Provide the (X, Y) coordinate of the cell's center where the given text is located.  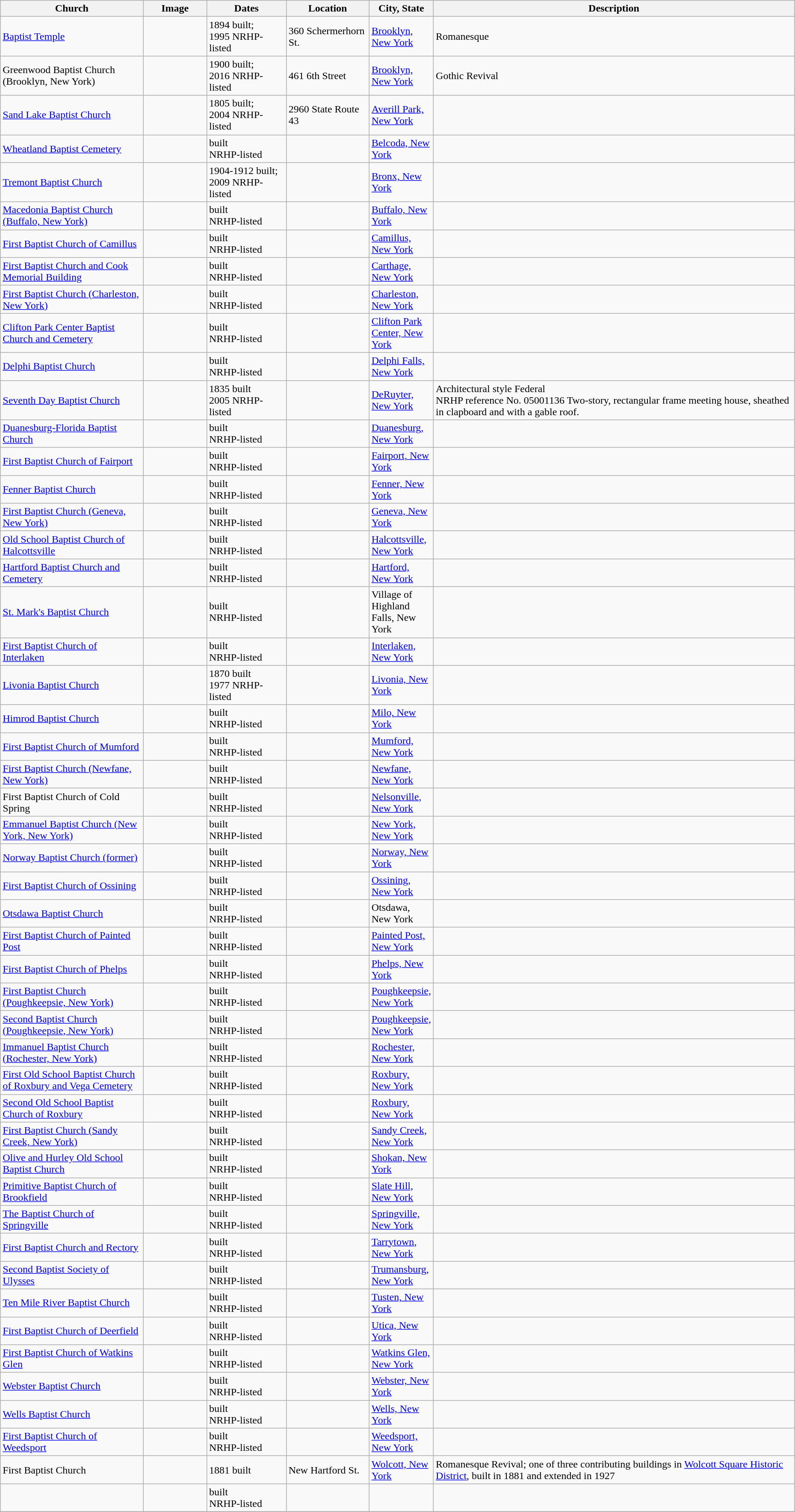
Camillus, New York (401, 244)
Bronx, New York (401, 182)
First Baptist Church (Sandy Creek, New York) (72, 1136)
1904-1912 built;2009 NRHP-listed (246, 182)
Immanuel Baptist Church (Rochester, New York) (72, 1053)
Shokan, New York (401, 1164)
First Baptist Church of Cold Spring (72, 802)
Springville, New York (401, 1220)
1805 built;2004 NRHP-listed (246, 115)
Clifton Park Center, New York (401, 333)
Primitive Baptist Church of Brookfield (72, 1191)
Weedsport, New York (401, 1442)
Milo, New York (401, 718)
Seventh Day Baptist Church (72, 400)
First Baptist Church of Camillus (72, 244)
First Baptist Church of Ossining (72, 885)
Otsdawa Baptist Church (72, 913)
Livonia Baptist Church (72, 685)
Delphi Falls, New York (401, 366)
Livonia, New York (401, 685)
Description (614, 9)
Norway, New York (401, 858)
New York, New York (401, 830)
Slate Hill, New York (401, 1191)
Charleston, New York (401, 299)
Hartford Baptist Church and Cemetery (72, 573)
Phelps, New York (401, 969)
City, State (401, 9)
First Baptist Church of Deerfield (72, 1331)
First Old School Baptist Church of Roxbury and Vega Cemetery (72, 1080)
Norway Baptist Church (former) (72, 858)
Fairport, New York (401, 462)
First Baptist Church (Charleston, New York) (72, 299)
First Baptist Church (Geneva, New York) (72, 517)
First Baptist Church of Painted Post (72, 942)
Himrod Baptist Church (72, 718)
Second Baptist Society of Ulysses (72, 1275)
Tarrytown, New York (401, 1247)
Romanesque Revival; one of three contributing buildings in Wolcott Square Historic District, built in 1881 and extended in 1927 (614, 1470)
1870 built 1977 NRHP-listed (246, 685)
Old School Baptist Church of Halcottsville (72, 545)
Wells, New York (401, 1415)
First Baptist Church of Fairport (72, 462)
First Baptist Church of Interlaken (72, 652)
Duanesburg-Florida Baptist Church (72, 434)
360 Schermerhorn St. (328, 36)
Macedonia Baptist Church (Buffalo, New York) (72, 216)
Sand Lake Baptist Church (72, 115)
Greenwood Baptist Church (Brooklyn, New York) (72, 76)
Baptist Temple (72, 36)
Webster Baptist Church (72, 1386)
New Hartford St. (328, 1470)
Ossining, New York (401, 885)
Belcoda, New York (401, 149)
Ten Mile River Baptist Church (72, 1302)
1900 built;2016 NRHP-listed (246, 76)
First Baptist Church of Mumford (72, 747)
DeRuyter, New York (401, 400)
Tusten, New York (401, 1302)
Tremont Baptist Church (72, 182)
First Baptist Church (Newfane, New York) (72, 774)
First Baptist Church (Poughkeepsie, New York) (72, 997)
Second Baptist Church (Poughkeepsie, New York) (72, 1025)
Wheatland Baptist Cemetery (72, 149)
Watkins Glen, New York (401, 1359)
St. Mark's Baptist Church (72, 612)
1894 built;1995 NRHP-listed (246, 36)
Village of Highland Falls, New York (401, 612)
Webster, New York (401, 1386)
Halcottsville, New York (401, 545)
Fenner, New York (401, 489)
Delphi Baptist Church (72, 366)
Gothic Revival (614, 76)
Carthage, New York (401, 271)
The Baptist Church of Springville (72, 1220)
Church (72, 9)
Painted Post, New York (401, 942)
Clifton Park Center Baptist Church and Cemetery (72, 333)
First Baptist Church of Weedsport (72, 1442)
Duanesburg, New York (401, 434)
Buffalo, New York (401, 216)
Utica, New York (401, 1331)
Second Old School Baptist Church of Roxbury (72, 1108)
Fenner Baptist Church (72, 489)
Sandy Creek, New York (401, 1136)
First Baptist Church and Cook Memorial Building (72, 271)
Location (328, 9)
Image (175, 9)
Architectural style FederalNRHP reference No. 05001136 Two-story, rectangular frame meeting house, sheathed in clapboard and with a gable roof. (614, 400)
Hartford, New York (401, 573)
Trumansburg, New York (401, 1275)
First Baptist Church and Rectory (72, 1247)
Nelsonville, New York (401, 802)
1835 built 2005 NRHP-listed (246, 400)
Dates (246, 9)
First Baptist Church of Phelps (72, 969)
Wolcott, New York (401, 1470)
First Baptist Church of Watkins Glen (72, 1359)
Rochester, New York (401, 1053)
1881 built (246, 1470)
Geneva, New York (401, 517)
Interlaken, New York (401, 652)
Averill Park, New York (401, 115)
Newfane, New York (401, 774)
Mumford, New York (401, 747)
Wells Baptist Church (72, 1415)
Emmanuel Baptist Church (New York, New York) (72, 830)
2960 State Route 43 (328, 115)
461 6th Street (328, 76)
Romanesque (614, 36)
Olive and Hurley Old School Baptist Church (72, 1164)
Otsdawa, New York (401, 913)
First Baptist Church (72, 1470)
